From the cell containing the given text, extract its center point as (X, Y) coordinate. 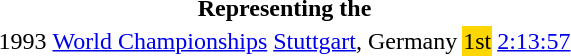
1st (478, 41)
World Championships (160, 41)
Stuttgart, Germany (366, 41)
